Determine the [x, y] coordinate at the center of the cell enclosing the given text.  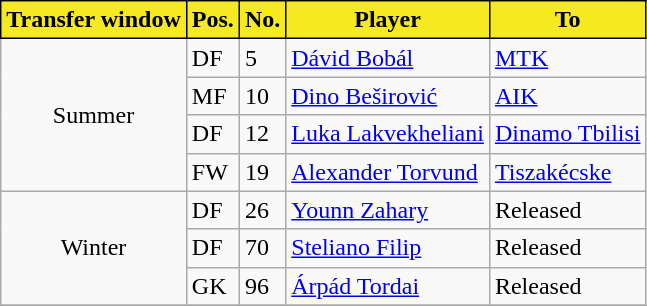
Younn Zahary [388, 210]
AIK [568, 96]
To [568, 20]
Alexander Torvund [388, 172]
19 [262, 172]
MF [212, 96]
Luka Lakvekheliani [388, 134]
Dinamo Tbilisi [568, 134]
12 [262, 134]
Árpád Tordai [388, 286]
Dino Beširović [388, 96]
70 [262, 248]
26 [262, 210]
GK [212, 286]
Tiszakécske [568, 172]
5 [262, 58]
10 [262, 96]
FW [212, 172]
No. [262, 20]
96 [262, 286]
Transfer window [94, 20]
Summer [94, 115]
Player [388, 20]
Steliano Filip [388, 248]
Winter [94, 248]
MTK [568, 58]
Dávid Bobál [388, 58]
Pos. [212, 20]
